From the cell containing the given text, extract its center point as (X, Y) coordinate. 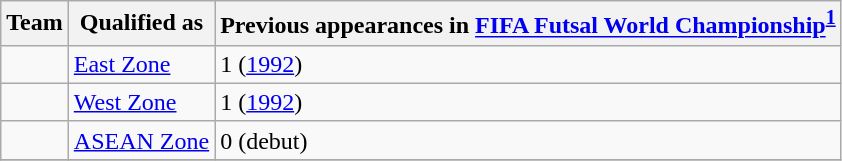
Previous appearances in FIFA Futsal World Championship1 (528, 24)
0 (debut) (528, 140)
Team (35, 24)
West Zone (141, 102)
ASEAN Zone (141, 140)
Qualified as (141, 24)
East Zone (141, 64)
